Detect which cell encompasses the target text, then output its (x, y) center coordinate. 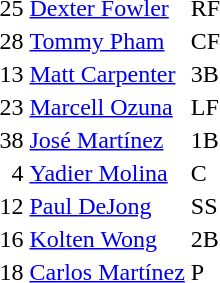
Marcell Ozuna (107, 107)
Paul DeJong (107, 206)
Kolten Wong (107, 239)
Tommy Pham (107, 41)
Yadier Molina (107, 173)
José Martínez (107, 140)
Matt Carpenter (107, 74)
